Capture the cell that displays the provided text and extract its (x, y) central coordinate. 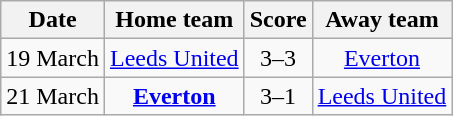
Score (278, 20)
Date (53, 20)
Home team (174, 20)
3–3 (278, 58)
Away team (382, 20)
19 March (53, 58)
3–1 (278, 96)
21 March (53, 96)
